Locate the cell with the specified text and output its (x, y) center coordinate. 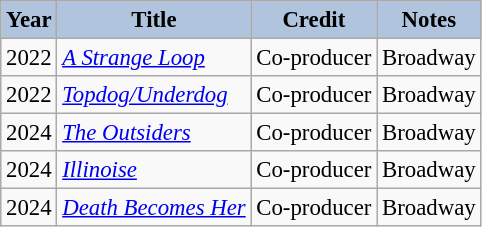
Year (29, 20)
The Outsiders (154, 133)
Topdog/Underdog (154, 95)
Title (154, 20)
A Strange Loop (154, 58)
Death Becomes Her (154, 208)
Notes (429, 20)
Credit (314, 20)
Illinoise (154, 170)
